Search for the cell housing the specified text and yield its [X, Y] center coordinate. 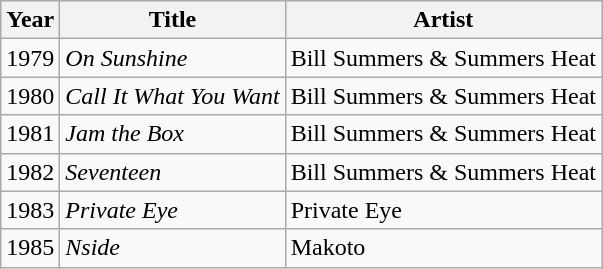
Artist [443, 20]
1982 [30, 172]
1981 [30, 134]
On Sunshine [172, 58]
Nside [172, 248]
Seventeen [172, 172]
1979 [30, 58]
Jam the Box [172, 134]
1980 [30, 96]
Makoto [443, 248]
1985 [30, 248]
Title [172, 20]
1983 [30, 210]
Call It What You Want [172, 96]
Year [30, 20]
